Detect which cell encompasses the target text, then output its [x, y] center coordinate. 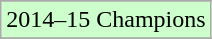
2014–15 Champions [106, 20]
